Return [x, y] of the center of cell containing provided text 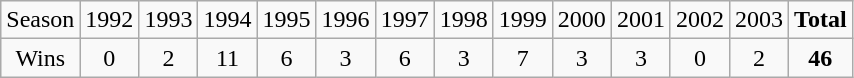
46 [821, 58]
Total [821, 20]
Wins [40, 58]
11 [228, 58]
2000 [582, 20]
1995 [286, 20]
1998 [464, 20]
1993 [168, 20]
1992 [110, 20]
2001 [640, 20]
7 [522, 58]
2002 [700, 20]
1997 [404, 20]
Season [40, 20]
1994 [228, 20]
1999 [522, 20]
2003 [758, 20]
1996 [346, 20]
